Extract the (x, y) coordinate from the center of the cell holding the provided text.  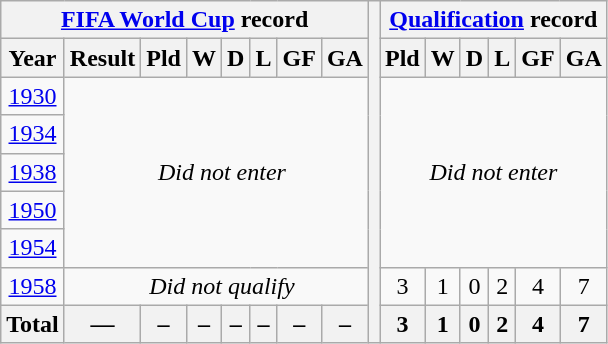
1950 (33, 210)
Year (33, 58)
Qualification record (494, 20)
Result (102, 58)
1954 (33, 248)
1930 (33, 96)
FIFA World Cup record (185, 20)
1934 (33, 134)
— (102, 324)
1938 (33, 172)
1958 (33, 286)
Total (33, 324)
Did not qualify (222, 286)
